Capture the cell that displays the provided text and extract its [x, y] central coordinate. 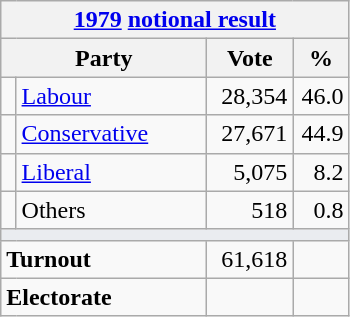
28,354 [250, 96]
518 [250, 210]
0.8 [321, 210]
61,618 [250, 259]
5,075 [250, 172]
Conservative [112, 134]
44.9 [321, 134]
46.0 [321, 96]
27,671 [250, 134]
% [321, 58]
Liberal [112, 172]
Party [104, 58]
8.2 [321, 172]
Electorate [104, 297]
1979 notional result [175, 20]
Labour [112, 96]
Vote [250, 58]
Others [112, 210]
Turnout [104, 259]
